Provide the [X, Y] coordinate of the cell's center where the given text is located.  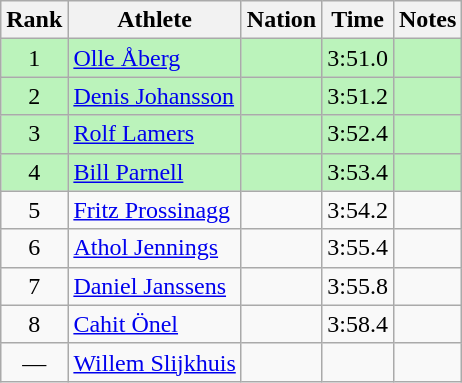
3:51.2 [358, 96]
Cahit Önel [154, 324]
Denis Johansson [154, 96]
3:55.4 [358, 248]
Olle Åberg [154, 58]
— [34, 362]
3:58.4 [358, 324]
3:51.0 [358, 58]
6 [34, 248]
1 [34, 58]
3:53.4 [358, 172]
Notes [427, 20]
Nation [281, 20]
5 [34, 210]
Time [358, 20]
7 [34, 286]
4 [34, 172]
3:54.2 [358, 210]
Rank [34, 20]
2 [34, 96]
Athlete [154, 20]
Willem Slijkhuis [154, 362]
3:55.8 [358, 286]
Fritz Prossinagg [154, 210]
Daniel Janssens [154, 286]
Athol Jennings [154, 248]
3 [34, 134]
8 [34, 324]
Rolf Lamers [154, 134]
3:52.4 [358, 134]
Bill Parnell [154, 172]
